For the text-containing cell, return its midpoint in (X, Y) coordinate format. 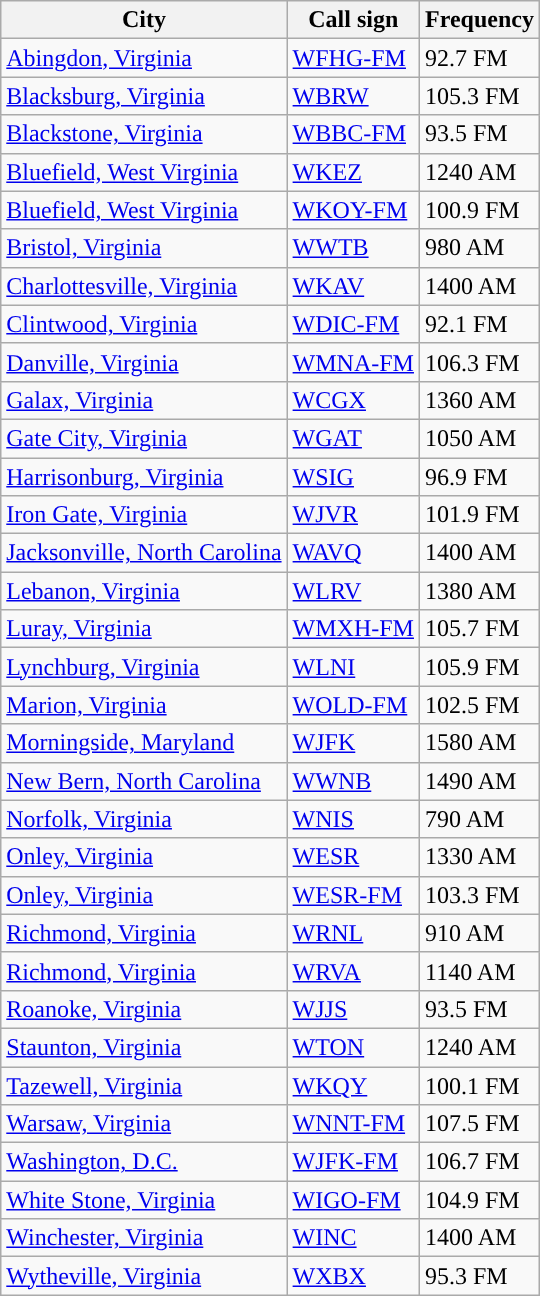
1140 AM (479, 971)
910 AM (479, 933)
92.1 FM (479, 324)
WWTB (353, 248)
92.7 FM (479, 58)
Washington, D.C. (144, 1162)
100.9 FM (479, 210)
Warsaw, Virginia (144, 1124)
Norfolk, Virginia (144, 819)
1580 AM (479, 743)
1360 AM (479, 400)
WFHG-FM (353, 58)
Harrisonburg, Virginia (144, 477)
Gate City, Virginia (144, 438)
103.3 FM (479, 895)
WWNB (353, 781)
WJFK (353, 743)
WINC (353, 1238)
102.5 FM (479, 705)
106.3 FM (479, 362)
106.7 FM (479, 1162)
WBRW (353, 96)
WLNI (353, 667)
WGAT (353, 438)
WTON (353, 1047)
101.9 FM (479, 515)
100.1 FM (479, 1085)
Clintwood, Virginia (144, 324)
980 AM (479, 248)
1050 AM (479, 438)
Morningside, Maryland (144, 743)
Lynchburg, Virginia (144, 667)
White Stone, Virginia (144, 1200)
Blackstone, Virginia (144, 134)
WNIS (353, 819)
Frequency (479, 20)
Marion, Virginia (144, 705)
Charlottesville, Virginia (144, 286)
Jacksonville, North Carolina (144, 553)
WKEZ (353, 172)
105.7 FM (479, 629)
Iron Gate, Virginia (144, 515)
WJJS (353, 1009)
Winchester, Virginia (144, 1238)
Call sign (353, 20)
Lebanon, Virginia (144, 591)
WMXH-FM (353, 629)
Danville, Virginia (144, 362)
WKAV (353, 286)
Blacksburg, Virginia (144, 96)
WSIG (353, 477)
107.5 FM (479, 1124)
Abingdon, Virginia (144, 58)
WDIC-FM (353, 324)
Tazewell, Virginia (144, 1085)
WMNA-FM (353, 362)
Galax, Virginia (144, 400)
WXBX (353, 1276)
WLRV (353, 591)
105.9 FM (479, 667)
New Bern, North Carolina (144, 781)
96.9 FM (479, 477)
104.9 FM (479, 1200)
Roanoke, Virginia (144, 1009)
1490 AM (479, 781)
105.3 FM (479, 96)
WAVQ (353, 553)
WJVR (353, 515)
WKOY-FM (353, 210)
Staunton, Virginia (144, 1047)
WBBC-FM (353, 134)
City (144, 20)
WJFK-FM (353, 1162)
WOLD-FM (353, 705)
WNNT-FM (353, 1124)
WESR-FM (353, 895)
790 AM (479, 819)
WESR (353, 857)
Luray, Virginia (144, 629)
WKQY (353, 1085)
1330 AM (479, 857)
Bristol, Virginia (144, 248)
WIGO-FM (353, 1200)
WRNL (353, 933)
Wytheville, Virginia (144, 1276)
WRVA (353, 971)
95.3 FM (479, 1276)
1380 AM (479, 591)
WCGX (353, 400)
